Scan for the cell matching the given text and deliver its (X, Y) coordinate at center. 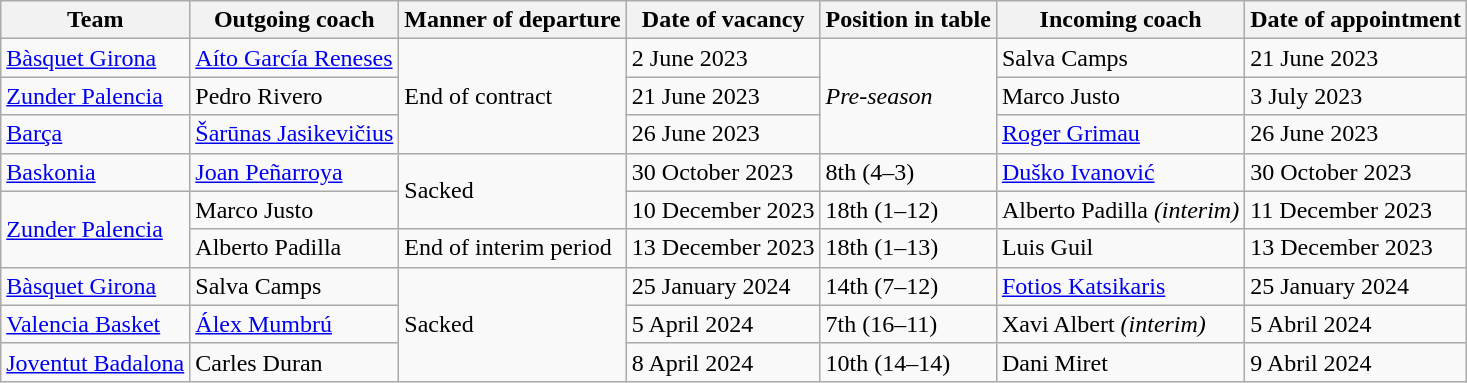
14th (7–12) (908, 286)
Roger Grimau (1120, 134)
Pre-season (908, 96)
Aíto García Reneses (294, 58)
Fotios Katsikaris (1120, 286)
Duško Ivanović (1120, 172)
Xavi Albert (interim) (1120, 324)
Pedro Rivero (294, 96)
Alberto Padilla (interim) (1120, 210)
Carles Duran (294, 362)
Date of vacancy (723, 20)
18th (1–12) (908, 210)
Manner of departure (512, 20)
End of interim period (512, 248)
Joventut Badalona (96, 362)
7th (16–11) (908, 324)
Outgoing coach (294, 20)
Incoming coach (1120, 20)
Position in table (908, 20)
9 Abril 2024 (1356, 362)
Luis Guil (1120, 248)
Álex Mumbrú (294, 324)
11 December 2023 (1356, 210)
Date of appointment (1356, 20)
Baskonia (96, 172)
8 April 2024 (723, 362)
3 July 2023 (1356, 96)
2 June 2023 (723, 58)
Team (96, 20)
10th (14–14) (908, 362)
Alberto Padilla (294, 248)
5 April 2024 (723, 324)
5 Abril 2024 (1356, 324)
10 December 2023 (723, 210)
18th (1–13) (908, 248)
Šarūnas Jasikevičius (294, 134)
Barça (96, 134)
Valencia Basket (96, 324)
8th (4–3) (908, 172)
End of contract (512, 96)
Dani Miret (1120, 362)
Joan Peñarroya (294, 172)
